Provide the (X, Y) coordinate of the cell's center where the given text is located.  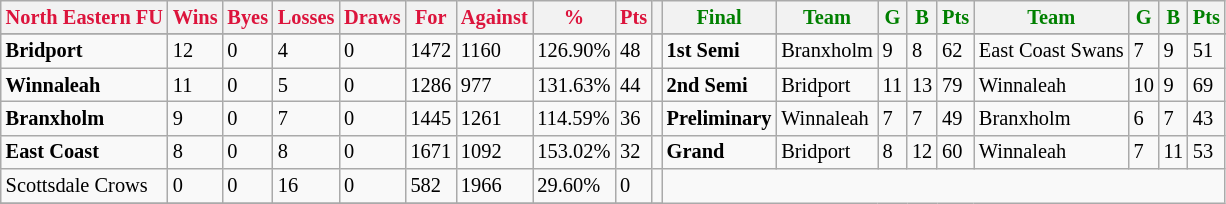
32 (634, 152)
49 (956, 118)
1445 (431, 118)
1472 (431, 51)
131.63% (574, 85)
13 (922, 85)
126.90% (574, 51)
62 (956, 51)
1160 (494, 51)
977 (494, 85)
Preliminary (720, 118)
Wins (196, 17)
48 (634, 51)
Byes (247, 17)
60 (956, 152)
1261 (494, 118)
582 (431, 186)
1092 (494, 152)
Losses (306, 17)
114.59% (574, 118)
% (574, 17)
4 (306, 51)
Draws (372, 17)
153.02% (574, 152)
69 (1206, 85)
Grand (720, 152)
44 (634, 85)
North Eastern FU (84, 17)
43 (1206, 118)
10 (1144, 85)
53 (1206, 152)
East Coast (84, 152)
Scottsdale Crows (84, 186)
Final (720, 17)
79 (956, 85)
29.60% (574, 186)
2nd Semi (720, 85)
Against (494, 17)
1286 (431, 85)
1st Semi (720, 51)
6 (1144, 118)
36 (634, 118)
East Coast Swans (1052, 51)
1966 (494, 186)
1671 (431, 152)
For (431, 17)
51 (1206, 51)
16 (306, 186)
5 (306, 85)
